Detect which cell encompasses the target text, then output its [x, y] center coordinate. 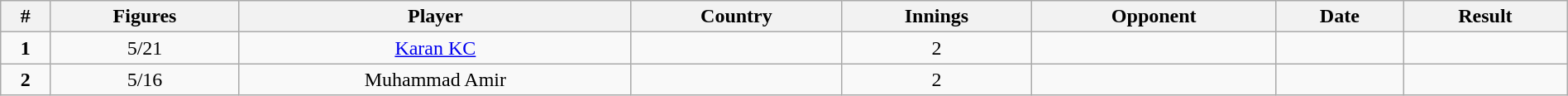
5/21 [146, 48]
5/16 [146, 79]
Figures [146, 17]
Result [1485, 17]
Date [1340, 17]
Player [435, 17]
Country [736, 17]
Muhammad Amir [435, 79]
1 [26, 48]
Opponent [1154, 17]
# [26, 17]
Innings [936, 17]
Karan KC [435, 48]
